Locate the cell with the specified text and output its [X, Y] center coordinate. 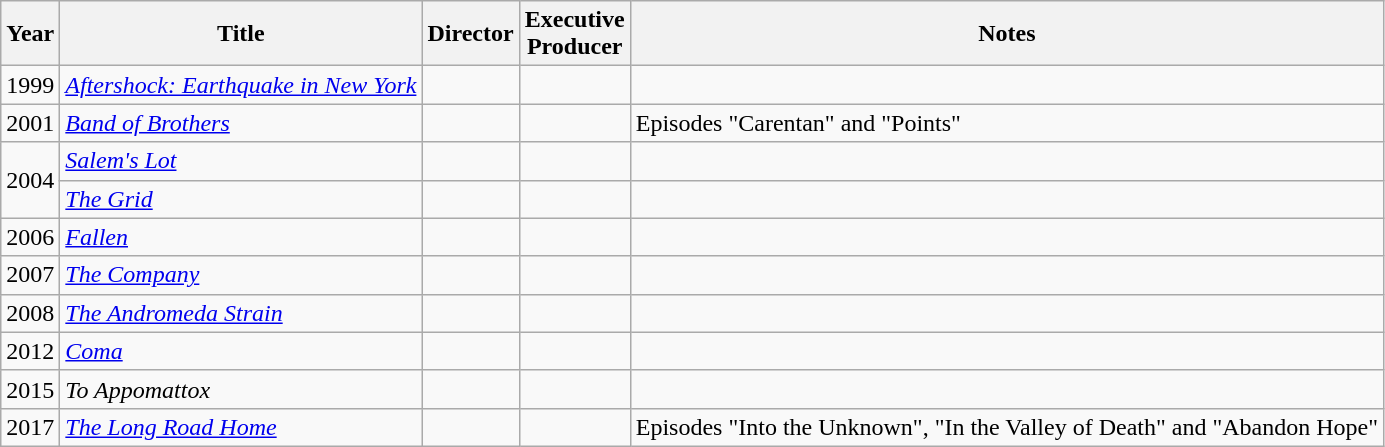
Title [241, 34]
2006 [30, 237]
1999 [30, 85]
Year [30, 34]
2017 [30, 427]
The Long Road Home [241, 427]
The Company [241, 275]
The Andromeda Strain [241, 313]
2015 [30, 389]
The Grid [241, 199]
ExecutiveProducer [574, 34]
Coma [241, 351]
Aftershock: Earthquake in New York [241, 85]
2007 [30, 275]
Salem's Lot [241, 161]
Episodes "Into the Unknown", "In the Valley of Death" and "Abandon Hope" [1006, 427]
2008 [30, 313]
2001 [30, 123]
2004 [30, 180]
Notes [1006, 34]
Director [470, 34]
Episodes "Carentan" and "Points" [1006, 123]
Fallen [241, 237]
To Appomattox [241, 389]
Band of Brothers [241, 123]
2012 [30, 351]
